Determine the [X, Y] coordinate at the center of the cell enclosing the given text.  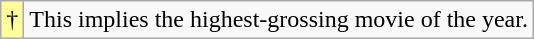
† [12, 20]
This implies the highest-grossing movie of the year. [279, 20]
